Find where the given text appears and provide that cell's center as (X, Y) coordinate. 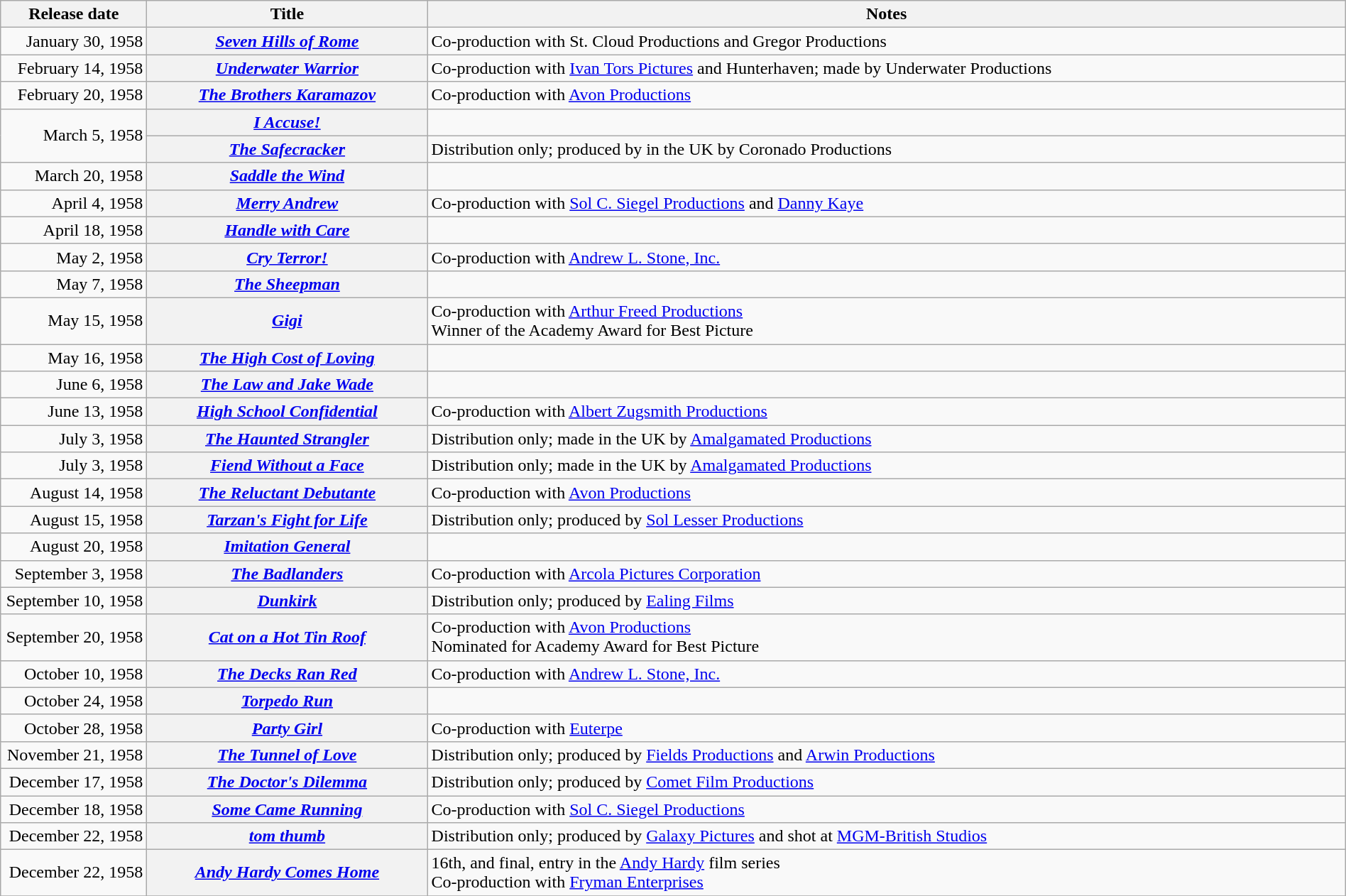
16th, and final, entry in the Andy Hardy film seriesCo-production with Fryman Enterprises (886, 873)
The Brothers Karamazov (287, 95)
April 18, 1958 (74, 230)
June 13, 1958 (74, 412)
March 20, 1958 (74, 176)
Andy Hardy Comes Home (287, 873)
February 14, 1958 (74, 68)
May 7, 1958 (74, 284)
April 4, 1958 (74, 203)
Title (287, 14)
Distribution only; produced by Comet Film Productions (886, 782)
The Doctor's Dilemma (287, 782)
Seven Hills of Rome (287, 41)
January 30, 1958 (74, 41)
August 20, 1958 (74, 547)
The Decks Ran Red (287, 674)
Distribution only; produced by in the UK by Coronado Productions (886, 149)
Cry Terror! (287, 257)
Distribution only; produced by Galaxy Pictures and shot at MGM-British Studios (886, 836)
Co-production with Sol C. Siegel Productions (886, 809)
March 5, 1958 (74, 136)
Co-production with Sol C. Siegel Productions and Danny Kaye (886, 203)
Imitation General (287, 547)
August 14, 1958 (74, 493)
October 28, 1958 (74, 728)
May 2, 1958 (74, 257)
Distribution only; produced by Ealing Films (886, 601)
I Accuse! (287, 122)
November 21, 1958 (74, 755)
Torpedo Run (287, 701)
Party Girl (287, 728)
Co-production with St. Cloud Productions and Gregor Productions (886, 41)
Cat on a Hot Tin Roof (287, 638)
September 10, 1958 (74, 601)
The Sheepman (287, 284)
The Tunnel of Love (287, 755)
Handle with Care (287, 230)
Co-production with Albert Zugsmith Productions (886, 412)
Co-production with Arthur Freed ProductionsWinner of the Academy Award for Best Picture (886, 321)
May 15, 1958 (74, 321)
Co-production with Arcola Pictures Corporation (886, 574)
Tarzan's Fight for Life (287, 520)
The Safecracker (287, 149)
tom thumb (287, 836)
Underwater Warrior (287, 68)
September 20, 1958 (74, 638)
Merry Andrew (287, 203)
Distribution only; produced by Fields Productions and Arwin Productions (886, 755)
Dunkirk (287, 601)
Distribution only; produced by Sol Lesser Productions (886, 520)
October 10, 1958 (74, 674)
Co-production with Avon ProductionsNominated for Academy Award for Best Picture (886, 638)
Co-production with Ivan Tors Pictures and Hunterhaven; made by Underwater Productions (886, 68)
Some Came Running (287, 809)
The Reluctant Debutante (287, 493)
May 16, 1958 (74, 357)
September 3, 1958 (74, 574)
December 18, 1958 (74, 809)
August 15, 1958 (74, 520)
The High Cost of Loving (287, 357)
Notes (886, 14)
Release date (74, 14)
October 24, 1958 (74, 701)
June 6, 1958 (74, 385)
The Law and Jake Wade (287, 385)
February 20, 1958 (74, 95)
High School Confidential (287, 412)
Co-production with Euterpe (886, 728)
Fiend Without a Face (287, 466)
The Badlanders (287, 574)
Saddle the Wind (287, 176)
December 17, 1958 (74, 782)
The Haunted Strangler (287, 439)
Gigi (287, 321)
